Search for the cell housing the specified text and yield its [X, Y] center coordinate. 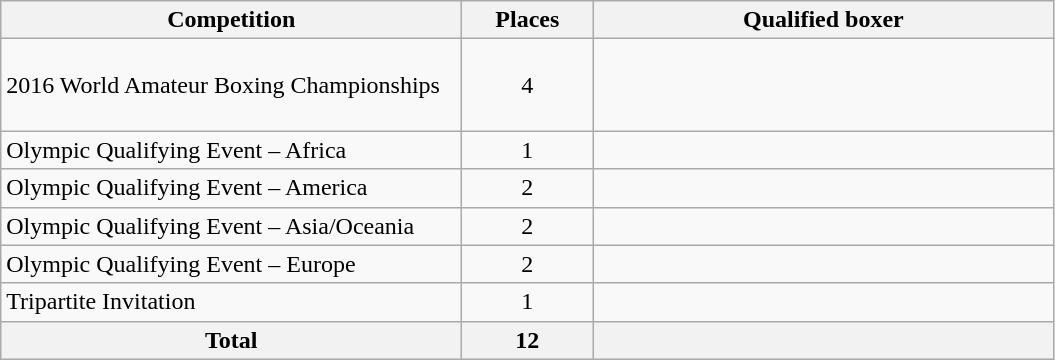
12 [528, 340]
Competition [232, 20]
Places [528, 20]
Olympic Qualifying Event – Europe [232, 264]
Olympic Qualifying Event – Asia/Oceania [232, 226]
4 [528, 85]
Total [232, 340]
Olympic Qualifying Event – Africa [232, 150]
Tripartite Invitation [232, 302]
2016 World Amateur Boxing Championships [232, 85]
Olympic Qualifying Event – America [232, 188]
Qualified boxer [824, 20]
